Identify which cell holds the provided text, then report its (X, Y) central coordinate. 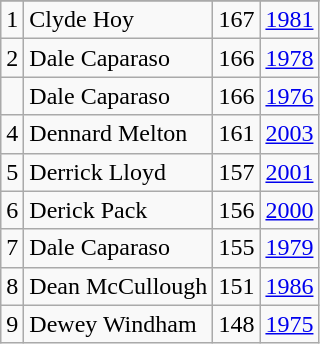
2003 (290, 134)
1976 (290, 96)
1981 (290, 20)
Dennard Melton (118, 134)
8 (12, 286)
161 (236, 134)
155 (236, 248)
6 (12, 210)
4 (12, 134)
2 (12, 58)
1 (12, 20)
157 (236, 172)
Derick Pack (118, 210)
Dewey Windham (118, 324)
148 (236, 324)
9 (12, 324)
Dean McCullough (118, 286)
Derrick Lloyd (118, 172)
1975 (290, 324)
2001 (290, 172)
2000 (290, 210)
1979 (290, 248)
5 (12, 172)
Clyde Hoy (118, 20)
151 (236, 286)
1978 (290, 58)
167 (236, 20)
1986 (290, 286)
7 (12, 248)
156 (236, 210)
